Determine the [X, Y] coordinate at the center of the cell enclosing the given text.  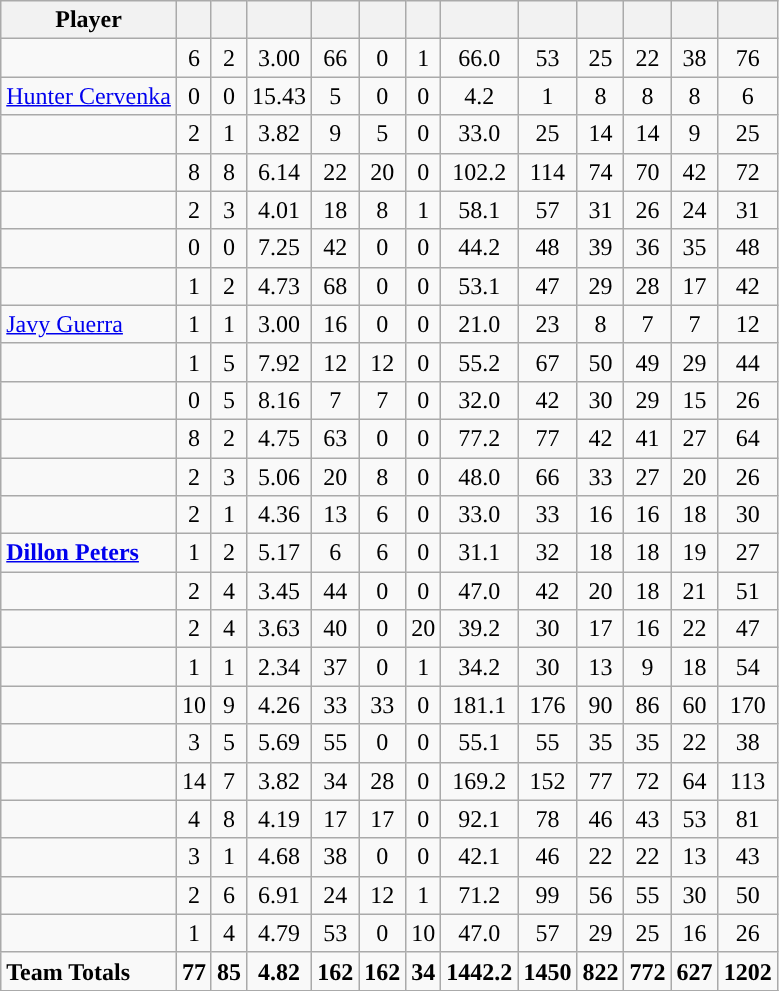
Team Totals [89, 971]
170 [748, 705]
90 [600, 705]
152 [548, 781]
822 [600, 971]
176 [548, 705]
3.63 [280, 629]
55.1 [480, 743]
4.82 [280, 971]
37 [336, 667]
4.36 [280, 515]
114 [548, 172]
56 [600, 895]
4.2 [480, 96]
23 [548, 324]
627 [694, 971]
21 [694, 591]
4.26 [280, 705]
5.17 [280, 553]
58.1 [480, 210]
60 [694, 705]
67 [548, 362]
1442.2 [480, 971]
86 [648, 705]
68 [336, 286]
4.73 [280, 286]
42.1 [480, 857]
2.34 [280, 667]
7.25 [280, 248]
181.1 [480, 705]
1450 [548, 971]
70 [648, 172]
4.19 [280, 819]
92.1 [480, 819]
39 [600, 248]
4.79 [280, 933]
34.2 [480, 667]
81 [748, 819]
4.75 [280, 438]
169.2 [480, 781]
15.43 [280, 96]
49 [648, 362]
6.91 [280, 895]
102.2 [480, 172]
5.69 [280, 743]
77.2 [480, 438]
6.14 [280, 172]
55.2 [480, 362]
5.06 [280, 477]
1202 [748, 971]
772 [648, 971]
53.1 [480, 286]
51 [748, 591]
3.45 [280, 591]
31.1 [480, 553]
19 [694, 553]
Player [89, 20]
78 [548, 819]
71.2 [480, 895]
Hunter Cervenka [89, 96]
Dillon Peters [89, 553]
Javy Guerra [89, 324]
32 [548, 553]
63 [336, 438]
15 [694, 400]
21.0 [480, 324]
32.0 [480, 400]
8.16 [280, 400]
7.92 [280, 362]
74 [600, 172]
48.0 [480, 477]
44.2 [480, 248]
40 [336, 629]
54 [748, 667]
99 [548, 895]
113 [748, 781]
66.0 [480, 58]
39.2 [480, 629]
4.68 [280, 857]
4.01 [280, 210]
36 [648, 248]
76 [748, 58]
85 [228, 971]
41 [648, 438]
